Detect which cell encompasses the target text, then output its (X, Y) center coordinate. 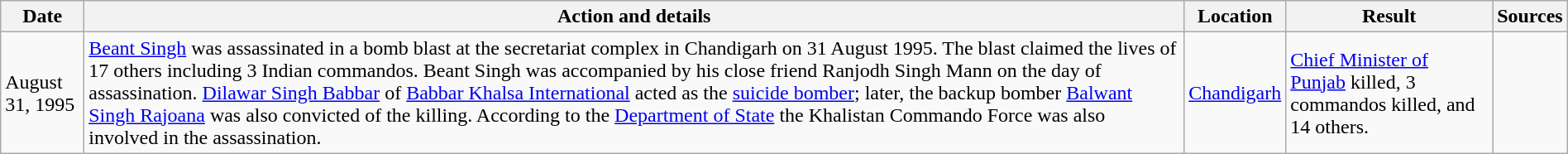
Location (1236, 17)
Result (1389, 17)
August 31, 1995 (43, 93)
Chief Minister of Punjab killed, 3 commandos killed, and 14 others. (1389, 93)
Sources (1530, 17)
Chandigarh (1236, 93)
Date (43, 17)
Action and details (634, 17)
